Detect which cell encompasses the target text, then output its (X, Y) center coordinate. 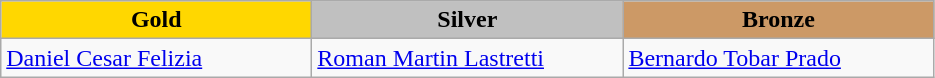
Silver (468, 20)
Roman Martin Lastretti (468, 58)
Bernardo Tobar Prado (778, 58)
Gold (156, 20)
Daniel Cesar Felizia (156, 58)
Bronze (778, 20)
